Capture the cell that displays the provided text and extract its (X, Y) central coordinate. 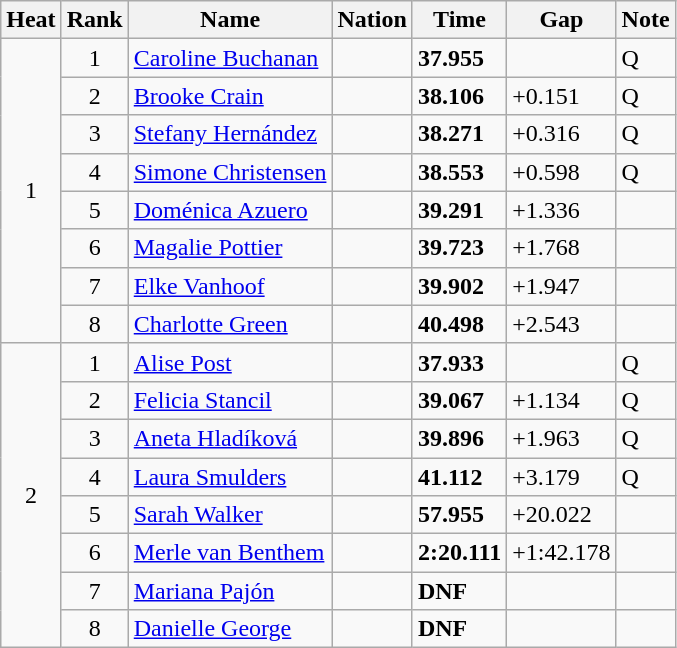
+1.768 (562, 248)
Merle van Benthem (230, 553)
+2.543 (562, 324)
Charlotte Green (230, 324)
+0.316 (562, 134)
Simone Christensen (230, 172)
38.271 (459, 134)
Name (230, 20)
41.112 (459, 477)
Laura Smulders (230, 477)
Note (646, 20)
+1.336 (562, 210)
+1.134 (562, 400)
Stefany Hernández (230, 134)
+1:42.178 (562, 553)
Sarah Walker (230, 515)
Nation (372, 20)
Rank (94, 20)
57.955 (459, 515)
37.955 (459, 58)
Gap (562, 20)
Heat (31, 20)
Aneta Hladíková (230, 438)
Magalie Pottier (230, 248)
39.902 (459, 286)
39.896 (459, 438)
39.291 (459, 210)
2:20.111 (459, 553)
+0.598 (562, 172)
Doménica Azuero (230, 210)
+3.179 (562, 477)
38.553 (459, 172)
39.723 (459, 248)
+1.963 (562, 438)
Brooke Crain (230, 96)
Danielle George (230, 629)
Felicia Stancil (230, 400)
Time (459, 20)
38.106 (459, 96)
40.498 (459, 324)
37.933 (459, 362)
+0.151 (562, 96)
Alise Post (230, 362)
+20.022 (562, 515)
39.067 (459, 400)
Mariana Pajón (230, 591)
Elke Vanhoof (230, 286)
Caroline Buchanan (230, 58)
+1.947 (562, 286)
